Return the (x, y) coordinate for the center point of the cell that contains the specified text.  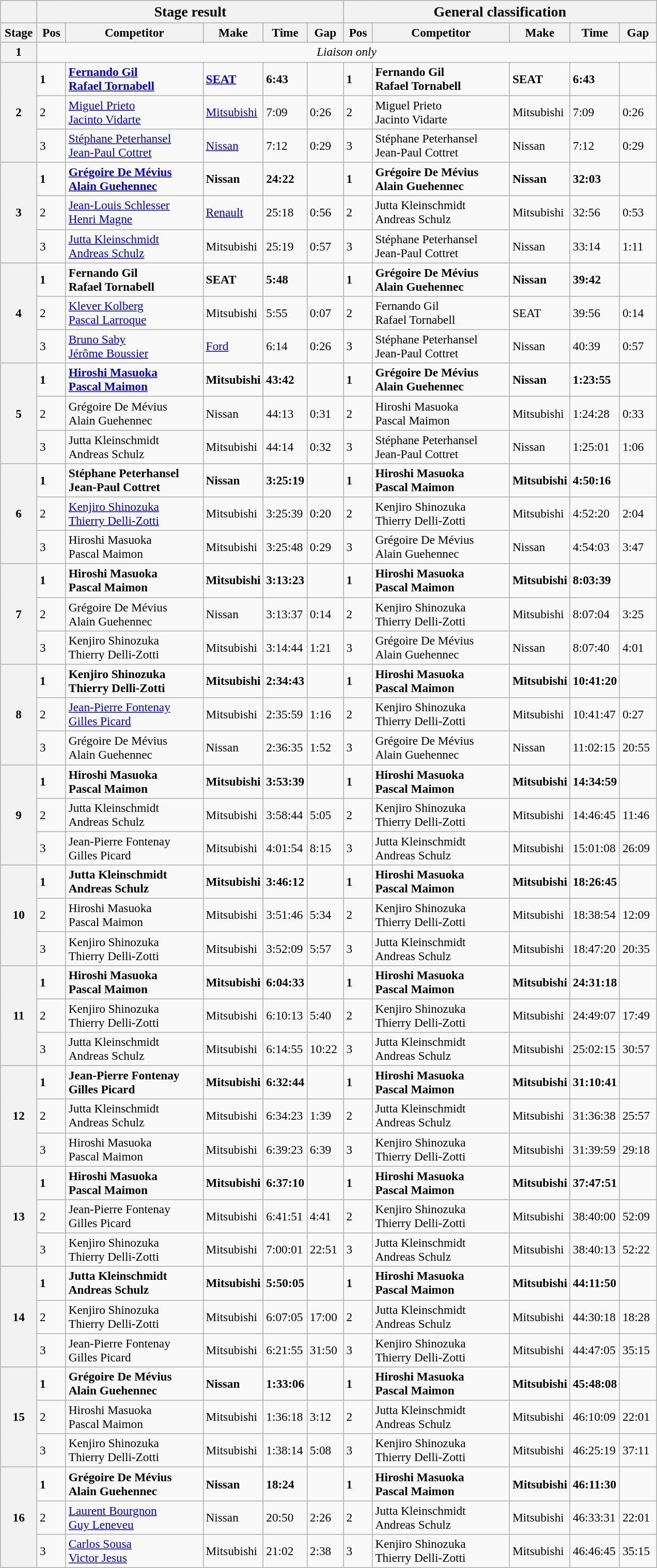
1:06 (638, 446)
Ford (233, 346)
6:41:51 (285, 1216)
3:46:12 (285, 881)
31:50 (325, 1350)
4:01:54 (285, 848)
31:39:59 (595, 1150)
14 (19, 1316)
11:46 (638, 815)
1:24:28 (595, 413)
5:48 (285, 279)
24:49:07 (595, 1015)
3:47 (638, 547)
9 (19, 814)
46:25:19 (595, 1450)
10:41:47 (595, 714)
21:02 (285, 1550)
8:03:39 (595, 581)
0:56 (325, 213)
20:55 (638, 748)
43:42 (285, 380)
1:38:14 (285, 1450)
6:10:13 (285, 1015)
6:37:10 (285, 1183)
44:30:18 (595, 1317)
16 (19, 1517)
45:48:08 (595, 1383)
13 (19, 1216)
General classification (500, 11)
18:38:54 (595, 915)
1:52 (325, 748)
Stage result (191, 11)
6:04:33 (285, 982)
10:22 (325, 1048)
24:22 (285, 179)
29:18 (638, 1150)
1:21 (325, 648)
2:34:43 (285, 681)
46:10:09 (595, 1417)
Bruno Saby Jérôme Boussier (134, 346)
5:34 (325, 915)
1:16 (325, 714)
3:25:39 (285, 513)
Renault (233, 213)
4:54:03 (595, 547)
18:24 (285, 1483)
44:13 (285, 413)
17:49 (638, 1015)
44:14 (285, 446)
5 (19, 413)
4:41 (325, 1216)
6:39:23 (285, 1150)
33:14 (595, 246)
25:19 (285, 246)
3:52:09 (285, 948)
5:57 (325, 948)
44:47:05 (595, 1350)
10 (19, 915)
31:36:38 (595, 1116)
3:13:23 (285, 581)
2:35:59 (285, 714)
6:39 (325, 1150)
11:02:15 (595, 748)
6:14 (285, 346)
46:33:31 (595, 1517)
3:25:48 (285, 547)
15 (19, 1417)
3:14:44 (285, 648)
6:07:05 (285, 1317)
2:26 (325, 1517)
1:23:55 (595, 380)
1:11 (638, 246)
0:07 (325, 313)
18:28 (638, 1317)
0:53 (638, 213)
0:27 (638, 714)
3:58:44 (285, 815)
6:21:55 (285, 1350)
1:36:18 (285, 1417)
5:50:05 (285, 1283)
30:57 (638, 1048)
44:11:50 (595, 1283)
40:39 (595, 346)
4 (19, 312)
3:25:19 (285, 480)
2:36:35 (285, 748)
25:18 (285, 213)
8 (19, 714)
4:01 (638, 648)
0:31 (325, 413)
Jean-Louis Schlesser Henri Magne (134, 213)
18:47:20 (595, 948)
22:51 (325, 1250)
4:52:20 (595, 513)
8:07:40 (595, 648)
0:32 (325, 446)
32:56 (595, 213)
Liaison only (347, 52)
3:12 (325, 1417)
18:26:45 (595, 881)
25:57 (638, 1116)
1:25:01 (595, 446)
12 (19, 1116)
17:00 (325, 1317)
20:35 (638, 948)
2:38 (325, 1550)
3:51:46 (285, 915)
24:31:18 (595, 982)
0:20 (325, 513)
11 (19, 1015)
12:09 (638, 915)
6:34:23 (285, 1116)
6:32:44 (285, 1083)
8:07:04 (595, 614)
14:46:45 (595, 815)
5:05 (325, 815)
6 (19, 513)
25:02:15 (595, 1048)
Klever Kolberg Pascal Larroque (134, 313)
5:08 (325, 1450)
37:47:51 (595, 1183)
46:46:45 (595, 1550)
1:33:06 (285, 1383)
2:04 (638, 513)
1:39 (325, 1116)
Carlos Sousa Victor Jesus (134, 1550)
3:13:37 (285, 614)
4:50:16 (595, 480)
20:50 (285, 1517)
8:15 (325, 848)
26:09 (638, 848)
7:00:01 (285, 1250)
38:40:13 (595, 1250)
39:42 (595, 279)
0:33 (638, 413)
39:56 (595, 313)
6:14:55 (285, 1048)
5:55 (285, 313)
10:41:20 (595, 681)
37:11 (638, 1450)
3:53:39 (285, 781)
7 (19, 614)
14:34:59 (595, 781)
Stage (19, 33)
38:40:00 (595, 1216)
5:40 (325, 1015)
31:10:41 (595, 1083)
52:22 (638, 1250)
15:01:08 (595, 848)
Laurent Bourgnon Guy Leneveu (134, 1517)
52:09 (638, 1216)
3:25 (638, 614)
32:03 (595, 179)
46:11:30 (595, 1483)
